Identify which cell holds the provided text, then report its [x, y] central coordinate. 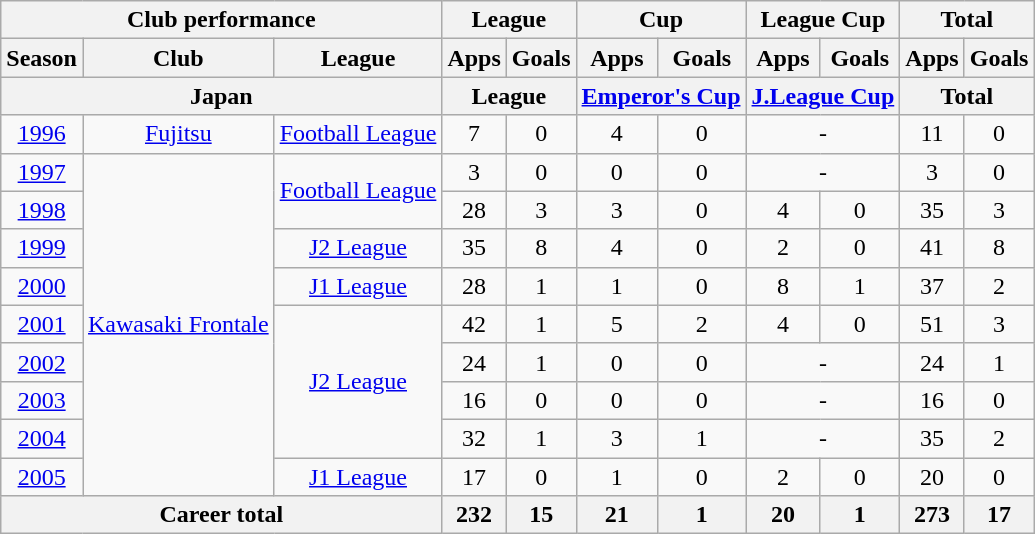
Season [42, 58]
232 [474, 515]
37 [932, 286]
2004 [42, 438]
15 [541, 515]
32 [474, 438]
2001 [42, 324]
J.League Cup [823, 96]
41 [932, 248]
Kawasaki Frontale [178, 324]
Fujitsu [178, 134]
51 [932, 324]
Club [178, 58]
2005 [42, 477]
7 [474, 134]
2000 [42, 286]
Cup [661, 20]
Club performance [222, 20]
Career total [222, 515]
273 [932, 515]
5 [617, 324]
1999 [42, 248]
1998 [42, 210]
42 [474, 324]
11 [932, 134]
21 [617, 515]
2003 [42, 400]
1996 [42, 134]
Japan [222, 96]
2002 [42, 362]
League Cup [823, 20]
1997 [42, 172]
Emperor's Cup [661, 96]
